For the text-containing cell, return its midpoint in [X, Y] coordinate format. 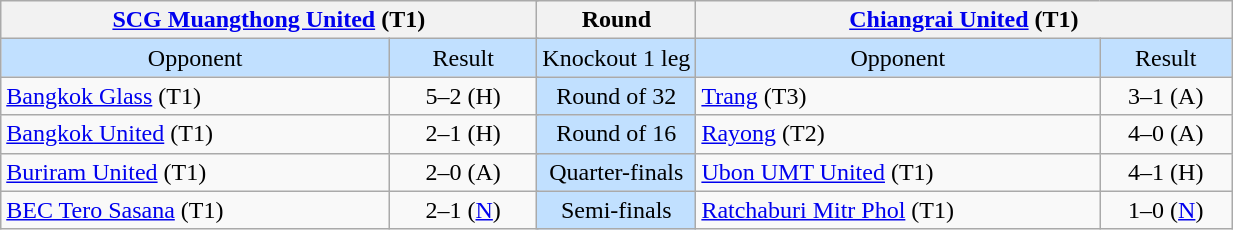
Buriram United (T1) [196, 172]
Ratchaburi Mitr Phol (T1) [898, 210]
Round [616, 20]
BEC Tero Sasana (T1) [196, 210]
Bangkok Glass (T1) [196, 96]
Quarter-finals [616, 172]
2–1 (N) [464, 210]
Round of 32 [616, 96]
Trang (T3) [898, 96]
4–1 (H) [1166, 172]
Bangkok United (T1) [196, 134]
Ubon UMT United (T1) [898, 172]
SCG Muangthong United (T1) [269, 20]
2–1 (H) [464, 134]
5–2 (H) [464, 96]
3–1 (A) [1166, 96]
Chiangrai United (T1) [964, 20]
2–0 (A) [464, 172]
Rayong (T2) [898, 134]
1–0 (N) [1166, 210]
Semi-finals [616, 210]
Round of 16 [616, 134]
Knockout 1 leg [616, 58]
4–0 (A) [1166, 134]
